For the text-containing cell, return its midpoint in [X, Y] coordinate format. 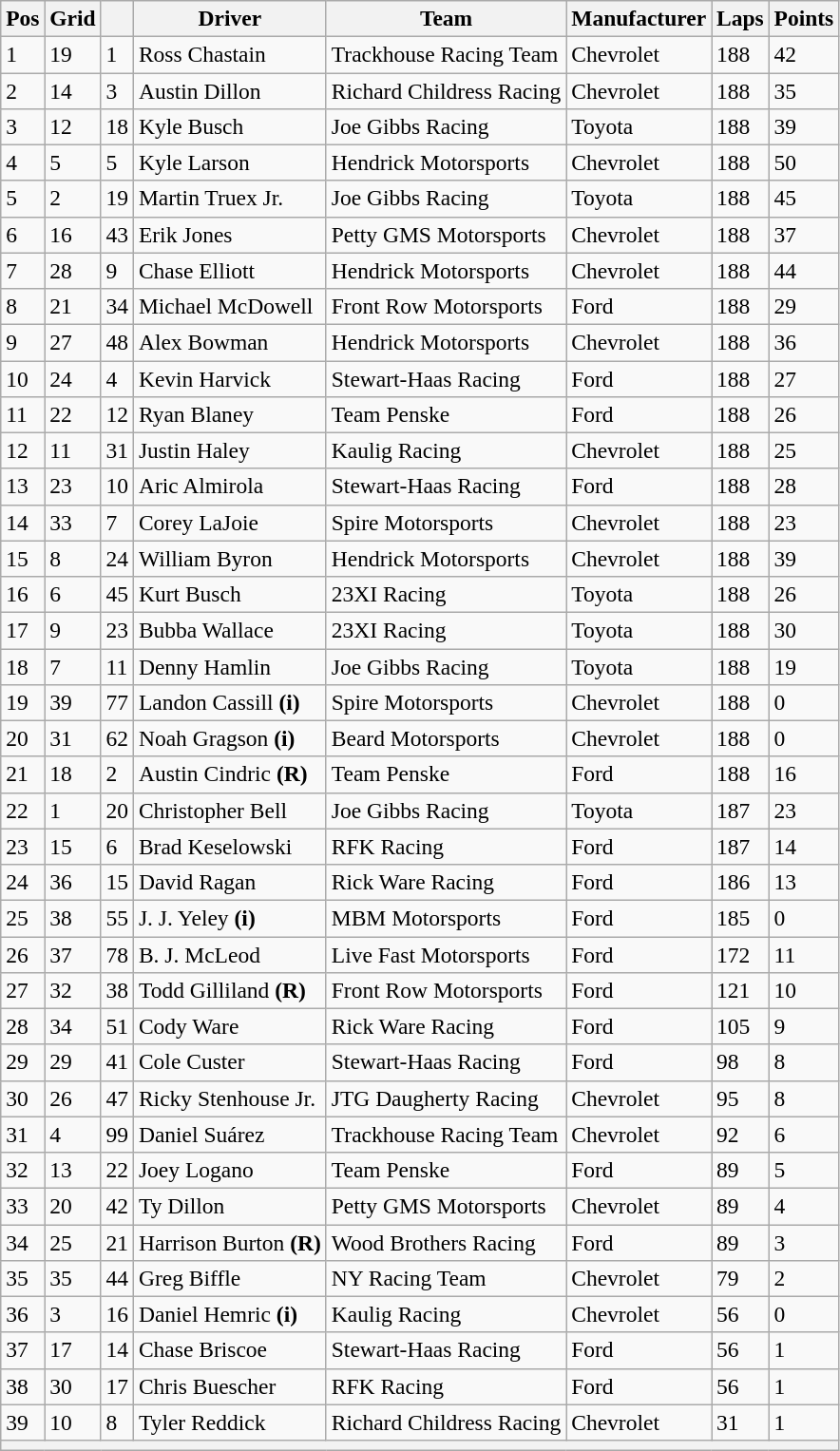
Corey LaJoie [230, 523]
Landon Cassill (i) [230, 702]
Ryan Blaney [230, 414]
55 [117, 918]
99 [117, 1135]
98 [741, 1062]
Cody Ware [230, 1026]
77 [117, 702]
MBM Motorsports [446, 918]
Points [804, 18]
47 [117, 1098]
Erik Jones [230, 235]
Pos [23, 18]
Chase Briscoe [230, 1350]
Chase Elliott [230, 271]
Austin Dillon [230, 90]
Beard Motorsports [446, 738]
Live Fast Motorsports [446, 954]
NY Racing Team [446, 1278]
43 [117, 235]
186 [741, 882]
Kyle Busch [230, 126]
Ricky Stenhouse Jr. [230, 1098]
Daniel Hemric (i) [230, 1314]
79 [741, 1278]
Cole Custer [230, 1062]
Daniel Suárez [230, 1135]
Wood Brothers Racing [446, 1242]
48 [117, 342]
Martin Truex Jr. [230, 199]
Team [446, 18]
Bubba Wallace [230, 630]
Austin Cindric (R) [230, 774]
Ty Dillon [230, 1206]
Greg Biffle [230, 1278]
Harrison Burton (R) [230, 1242]
J. J. Yeley (i) [230, 918]
Joey Logano [230, 1170]
185 [741, 918]
Justin Haley [230, 450]
Michael McDowell [230, 306]
Ross Chastain [230, 54]
Christopher Bell [230, 811]
121 [741, 990]
51 [117, 1026]
Manufacturer [639, 18]
92 [741, 1135]
Todd Gilliland (R) [230, 990]
William Byron [230, 559]
Denny Hamlin [230, 666]
Aric Almirola [230, 487]
Kevin Harvick [230, 378]
B. J. McLeod [230, 954]
Driver [230, 18]
172 [741, 954]
95 [741, 1098]
Grid [72, 18]
Noah Gragson (i) [230, 738]
Chris Buescher [230, 1386]
78 [117, 954]
Kyle Larson [230, 162]
JTG Daugherty Racing [446, 1098]
105 [741, 1026]
50 [804, 162]
Laps [741, 18]
41 [117, 1062]
Tyler Reddick [230, 1422]
Kurt Busch [230, 594]
David Ragan [230, 882]
62 [117, 738]
Brad Keselowski [230, 847]
Alex Bowman [230, 342]
